Capture the cell that displays the provided text and extract its (x, y) central coordinate. 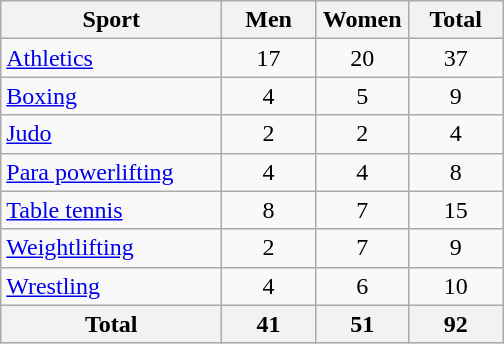
5 (362, 96)
Women (362, 20)
Table tennis (112, 210)
Athletics (112, 58)
15 (456, 210)
Judo (112, 134)
92 (456, 324)
51 (362, 324)
10 (456, 286)
Wrestling (112, 286)
Para powerlifting (112, 172)
Boxing (112, 96)
41 (269, 324)
6 (362, 286)
17 (269, 58)
Men (269, 20)
Weightlifting (112, 248)
20 (362, 58)
Sport (112, 20)
37 (456, 58)
